Detect which cell encompasses the target text, then output its (x, y) center coordinate. 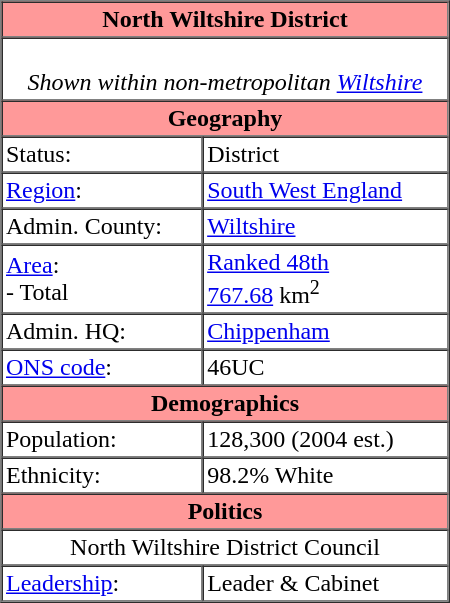
Region: (102, 190)
Chippenham (326, 332)
ONS code: (102, 368)
Ranked 48th767.68 km2 (326, 278)
North Wiltshire District (226, 20)
North Wiltshire District Council (226, 548)
Admin. County: (102, 226)
Leadership: (102, 584)
98.2% White (326, 476)
Admin. HQ: (102, 332)
Leader & Cabinet (326, 584)
Geography (226, 118)
Ethnicity: (102, 476)
128,300 (2004 est.) (326, 440)
Politics (226, 512)
Status: (102, 154)
Shown within non-metropolitan Wiltshire (226, 70)
Population: (102, 440)
Wiltshire (326, 226)
District (326, 154)
Area:- Total (102, 278)
South West England (326, 190)
46UC (326, 368)
Demographics (226, 404)
